Extract the (X, Y) coordinate from the center of the cell holding the provided text.  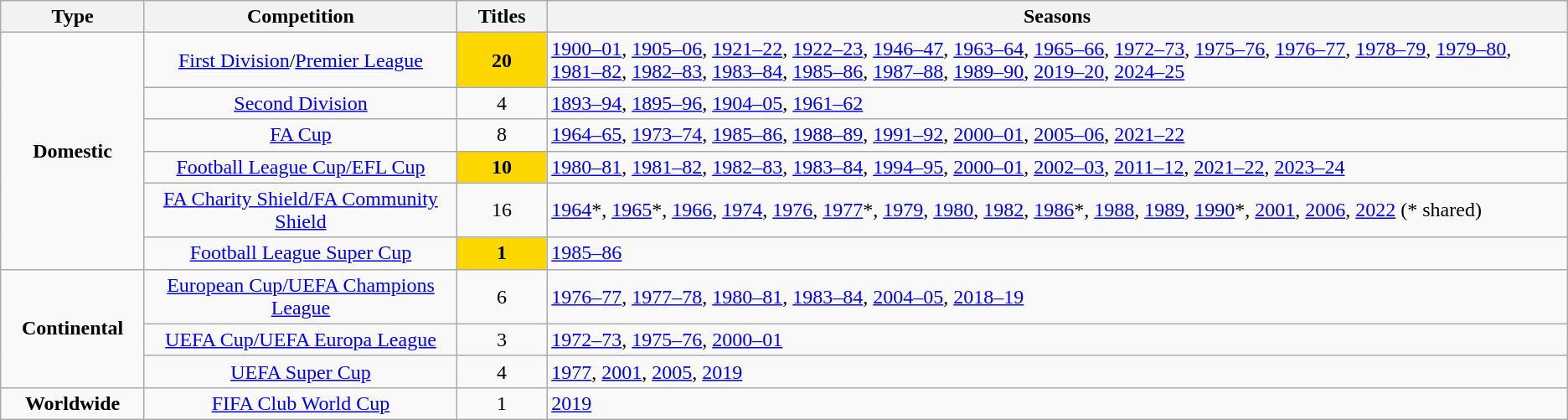
3 (501, 340)
Continental (73, 329)
8 (501, 135)
UEFA Super Cup (300, 371)
FIFA Club World Cup (300, 403)
1964–65, 1973–74, 1985–86, 1988–89, 1991–92, 2000–01, 2005–06, 2021–22 (1057, 135)
2019 (1057, 403)
16 (501, 210)
Competition (300, 17)
FA Charity Shield/FA Community Shield (300, 210)
Titles (501, 17)
Type (73, 17)
6 (501, 297)
FA Cup (300, 135)
10 (501, 167)
Football League Cup/EFL Cup (300, 167)
Worldwide (73, 403)
1977, 2001, 2005, 2019 (1057, 371)
1985–86 (1057, 253)
European Cup/UEFA Champions League (300, 297)
1964*, 1965*, 1966, 1974, 1976, 1977*, 1979, 1980, 1982, 1986*, 1988, 1989, 1990*, 2001, 2006, 2022 (* shared) (1057, 210)
Domestic (73, 151)
Seasons (1057, 17)
1972–73, 1975–76, 2000–01 (1057, 340)
UEFA Cup/UEFA Europa League (300, 340)
1893–94, 1895–96, 1904–05, 1961–62 (1057, 103)
Second Division (300, 103)
Football League Super Cup (300, 253)
1976–77, 1977–78, 1980–81, 1983–84, 2004–05, 2018–19 (1057, 297)
20 (501, 60)
First Division/Premier League (300, 60)
1980–81, 1981–82, 1982–83, 1983–84, 1994–95, 2000–01, 2002–03, 2011–12, 2021–22, 2023–24 (1057, 167)
